Output the [x, y] coordinate of the center of the cell containing the given text.  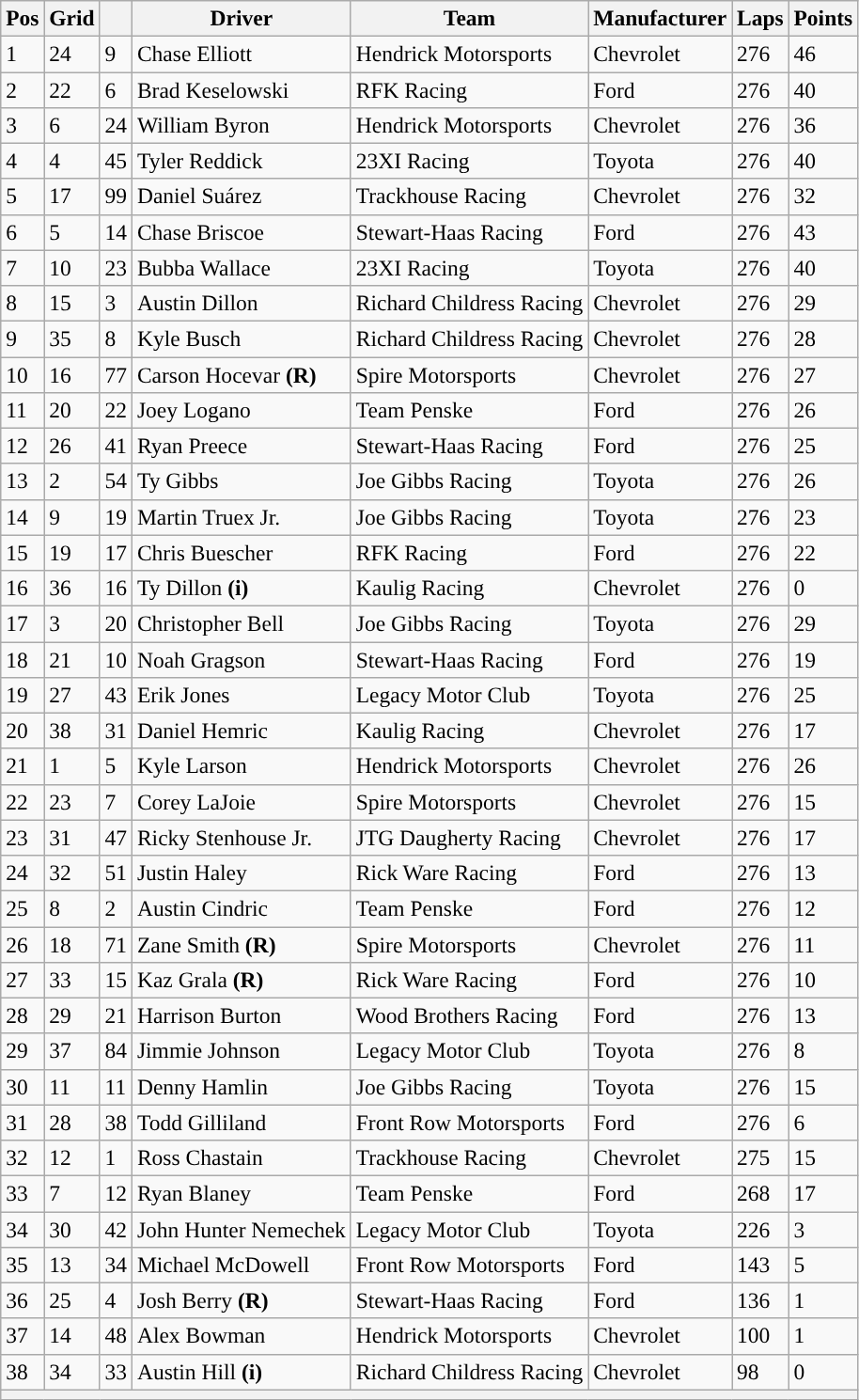
Carson Hocevar (R) [241, 374]
Chase Elliott [241, 54]
Points [823, 18]
Laps [761, 18]
Kyle Larson [241, 766]
John Hunter Nemechek [241, 1229]
William Byron [241, 125]
Austin Hill (i) [241, 1372]
Erik Jones [241, 695]
Alex Bowman [241, 1336]
Austin Dillon [241, 303]
Noah Gragson [241, 659]
42 [116, 1229]
Christopher Bell [241, 623]
Team [469, 18]
Ryan Preece [241, 446]
Martin Truex Jr. [241, 517]
Driver [241, 18]
JTG Daugherty Racing [469, 838]
51 [116, 873]
268 [761, 1193]
45 [116, 161]
Pos [23, 18]
Jimmie Johnson [241, 1051]
Chase Briscoe [241, 232]
Ryan Blaney [241, 1193]
77 [116, 374]
Ty Gibbs [241, 481]
Manufacturer [660, 18]
Brad Keselowski [241, 89]
Justin Haley [241, 873]
99 [116, 197]
Kaz Grala (R) [241, 980]
Ricky Stenhouse Jr. [241, 838]
Todd Gilliland [241, 1123]
100 [761, 1336]
Denny Hamlin [241, 1087]
Harrison Burton [241, 1015]
Michael McDowell [241, 1265]
Zane Smith (R) [241, 944]
226 [761, 1229]
98 [761, 1372]
Ty Dillon (i) [241, 588]
Joey Logano [241, 410]
Austin Cindric [241, 908]
Chris Buescher [241, 553]
Corey LaJoie [241, 802]
Bubba Wallace [241, 268]
Wood Brothers Racing [469, 1015]
54 [116, 481]
Ross Chastain [241, 1157]
275 [761, 1157]
41 [116, 446]
Kyle Busch [241, 338]
84 [116, 1051]
Grid [71, 18]
46 [823, 54]
48 [116, 1336]
Daniel Hemric [241, 731]
143 [761, 1265]
Josh Berry (R) [241, 1300]
Tyler Reddick [241, 161]
47 [116, 838]
71 [116, 944]
Daniel Suárez [241, 197]
136 [761, 1300]
